Locate the cell with the specified text and output its (x, y) center coordinate. 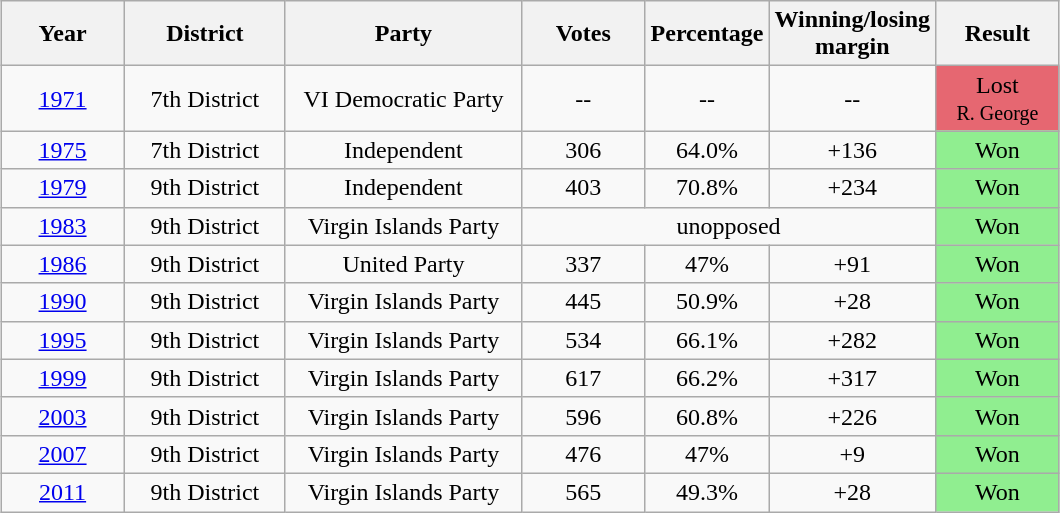
64.0% (707, 150)
Result (998, 34)
306 (583, 150)
50.9% (707, 302)
VI Democratic Party (403, 98)
60.8% (707, 416)
Party (403, 34)
2003 (63, 416)
1986 (63, 264)
617 (583, 378)
2007 (63, 454)
66.1% (707, 340)
49.3% (707, 492)
534 (583, 340)
Votes (583, 34)
LostR. George (998, 98)
1979 (63, 188)
1999 (63, 378)
+282 (852, 340)
1990 (63, 302)
445 (583, 302)
70.8% (707, 188)
United Party (403, 264)
403 (583, 188)
596 (583, 416)
476 (583, 454)
1983 (63, 226)
+136 (852, 150)
+91 (852, 264)
+9 (852, 454)
Percentage (707, 34)
2011 (63, 492)
1975 (63, 150)
337 (583, 264)
+317 (852, 378)
District (204, 34)
66.2% (707, 378)
unopposed (728, 226)
565 (583, 492)
+234 (852, 188)
1971 (63, 98)
Year (63, 34)
1995 (63, 340)
+226 (852, 416)
Winning/losing margin (852, 34)
